Return the [x, y] coordinate for the center point of the cell that contains the specified text.  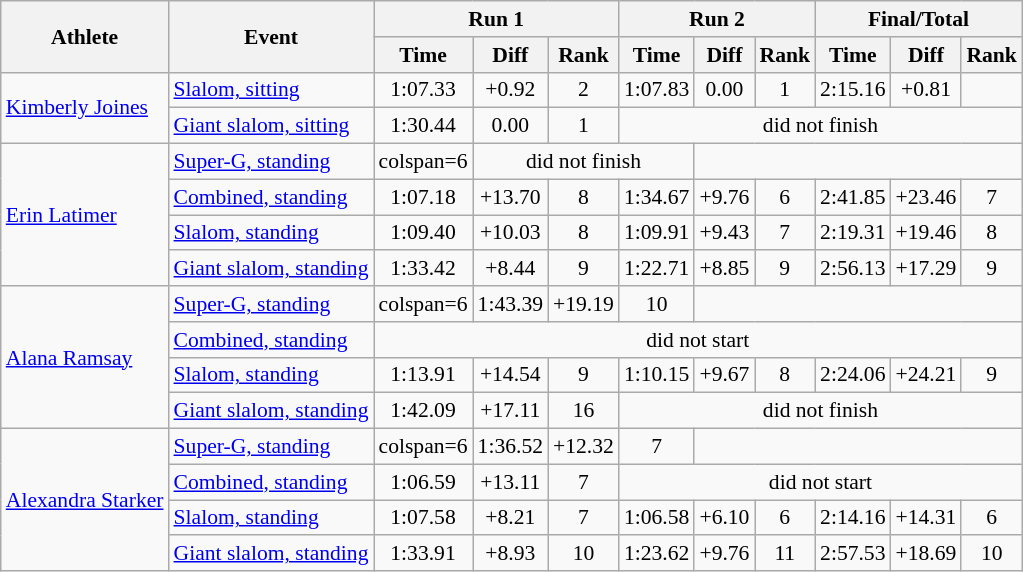
Athlete [85, 36]
+8.85 [724, 269]
1:30.44 [424, 126]
Kimberly Joines [85, 108]
1:36.52 [510, 447]
1:06.59 [424, 482]
2:57.53 [852, 554]
+8.93 [510, 554]
1:33.91 [424, 554]
1:07.58 [424, 518]
+6.10 [724, 518]
+8.21 [510, 518]
1:34.67 [656, 197]
+12.32 [584, 447]
+0.92 [510, 90]
+23.46 [926, 197]
1:33.42 [424, 269]
Slalom, sitting [272, 90]
1:42.09 [424, 411]
1:06.58 [656, 518]
Run 1 [496, 19]
16 [584, 411]
Erin Latimer [85, 215]
+14.31 [926, 518]
1:09.40 [424, 233]
+14.54 [510, 375]
1:43.39 [510, 304]
11 [784, 554]
+17.29 [926, 269]
2 [584, 90]
1:07.83 [656, 90]
1:10.15 [656, 375]
+24.21 [926, 375]
Alana Ramsay [85, 357]
1:07.33 [424, 90]
+9.67 [724, 375]
Giant slalom, sitting [272, 126]
2:19.31 [852, 233]
1:22.71 [656, 269]
Event [272, 36]
1:23.62 [656, 554]
Final/Total [918, 19]
+18.69 [926, 554]
1:09.91 [656, 233]
2:24.06 [852, 375]
2:56.13 [852, 269]
+0.81 [926, 90]
+13.11 [510, 482]
+9.43 [724, 233]
+8.44 [510, 269]
1:13.91 [424, 375]
+13.70 [510, 197]
2:14.16 [852, 518]
2:15.16 [852, 90]
+19.46 [926, 233]
Run 2 [717, 19]
+17.11 [510, 411]
2:41.85 [852, 197]
+10.03 [510, 233]
+19.19 [584, 304]
Alexandra Starker [85, 500]
1:07.18 [424, 197]
